Search for the cell housing the specified text and yield its (X, Y) center coordinate. 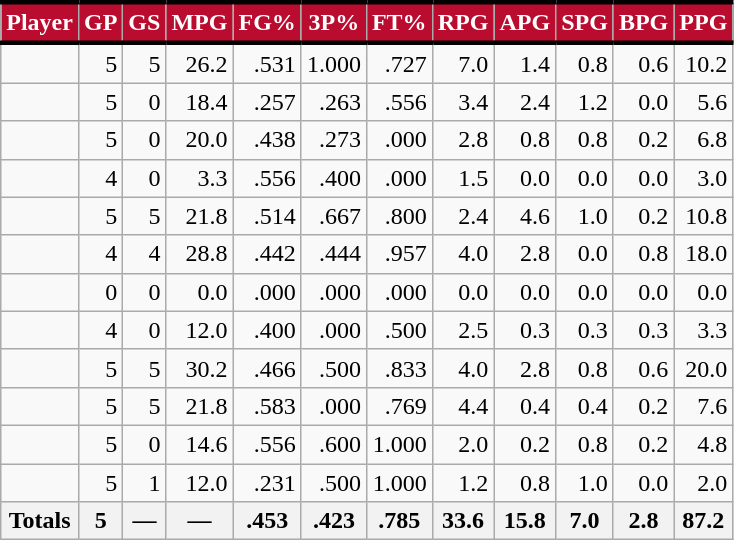
4.6 (525, 216)
28.8 (200, 254)
.514 (267, 216)
4.4 (463, 406)
PPG (704, 22)
3.0 (704, 178)
5.6 (704, 102)
FT% (399, 22)
SPG (585, 22)
.833 (399, 368)
10.8 (704, 216)
.727 (399, 63)
4.8 (704, 444)
.466 (267, 368)
.785 (399, 521)
.442 (267, 254)
3.4 (463, 102)
.667 (334, 216)
26.2 (200, 63)
87.2 (704, 521)
.600 (334, 444)
.257 (267, 102)
GP (100, 22)
.453 (267, 521)
18.4 (200, 102)
18.0 (704, 254)
.263 (334, 102)
33.6 (463, 521)
1 (144, 483)
FG% (267, 22)
7.6 (704, 406)
15.8 (525, 521)
RPG (463, 22)
.273 (334, 140)
Totals (40, 521)
.769 (399, 406)
BPG (643, 22)
30.2 (200, 368)
APG (525, 22)
.800 (399, 216)
6.8 (704, 140)
10.2 (704, 63)
.231 (267, 483)
GS (144, 22)
14.6 (200, 444)
3P% (334, 22)
.438 (267, 140)
.423 (334, 521)
.444 (334, 254)
1.4 (525, 63)
MPG (200, 22)
Player (40, 22)
2.5 (463, 330)
.531 (267, 63)
1.5 (463, 178)
.957 (399, 254)
.583 (267, 406)
